Return the (X, Y) coordinate for the center point of the cell that contains the specified text.  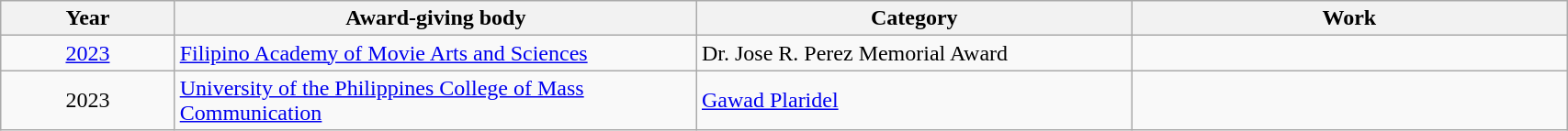
Filipino Academy of Movie Arts and Sciences (435, 53)
University of the Philippines College of Mass Communication (435, 101)
Gawad Plaridel (914, 101)
Category (914, 18)
Year (88, 18)
Work (1349, 18)
Dr. Jose R. Perez Memorial Award (914, 53)
Award-giving body (435, 18)
